Return (x, y) of the center of cell containing provided text 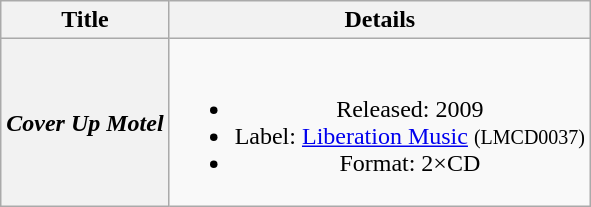
Title (85, 20)
Details (380, 20)
Released: 2009Label: Liberation Music (LMCD0037)Format: 2×CD (380, 122)
Cover Up Motel (85, 122)
